Determine the [x, y] coordinate at the center of the cell enclosing the given text.  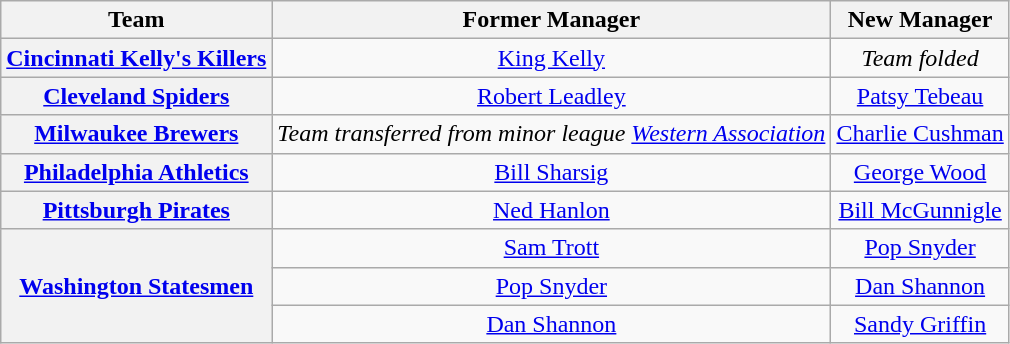
Team transferred from minor league Western Association [552, 134]
Bill Sharsig [552, 172]
King Kelly [552, 58]
Milwaukee Brewers [136, 134]
Patsy Tebeau [920, 96]
New Manager [920, 20]
Pittsburgh Pirates [136, 210]
Team [136, 20]
Former Manager [552, 20]
Philadelphia Athletics [136, 172]
Team folded [920, 58]
Charlie Cushman [920, 134]
Cleveland Spiders [136, 96]
Sam Trott [552, 248]
George Wood [920, 172]
Bill McGunnigle [920, 210]
Robert Leadley [552, 96]
Cincinnati Kelly's Killers [136, 58]
Washington Statesmen [136, 286]
Sandy Griffin [920, 324]
Ned Hanlon [552, 210]
